Find where the given text appears and provide that cell's center as [X, Y] coordinate. 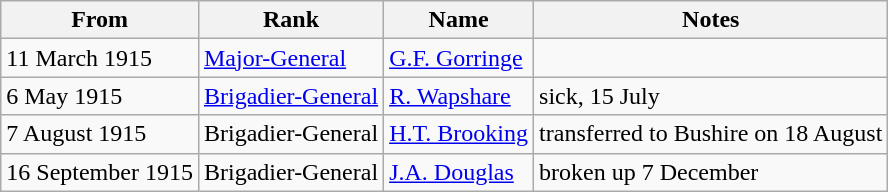
6 May 1915 [100, 96]
H.T. Brooking [459, 134]
Name [459, 20]
From [100, 20]
16 September 1915 [100, 172]
R. Wapshare [459, 96]
transferred to Bushire on 18 August [711, 134]
sick, 15 July [711, 96]
broken up 7 December [711, 172]
7 August 1915 [100, 134]
G.F. Gorringe [459, 58]
J.A. Douglas [459, 172]
Notes [711, 20]
11 March 1915 [100, 58]
Rank [290, 20]
Major-General [290, 58]
